Provide the (X, Y) coordinate of the cell's center where the given text is located.  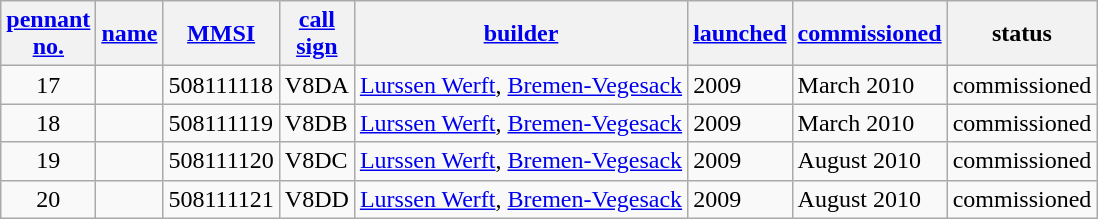
name (130, 34)
V8DC (316, 161)
508111119 (221, 123)
V8DD (316, 199)
17 (48, 85)
18 (48, 123)
pennantno. (48, 34)
508111118 (221, 85)
V8DB (316, 123)
launched (740, 34)
builder (520, 34)
MMSI (221, 34)
508111121 (221, 199)
callsign (316, 34)
508111120 (221, 161)
19 (48, 161)
status (1022, 34)
20 (48, 199)
V8DA (316, 85)
